Pinpoint the cell where the given text exists, returning its (x, y) midpoint coordinate. 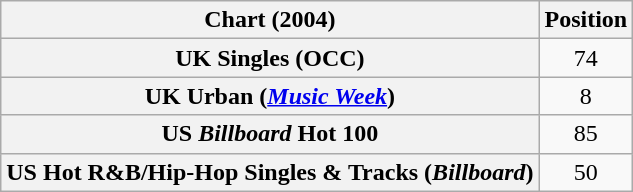
UK Singles (OCC) (270, 58)
US Billboard Hot 100 (270, 134)
Chart (2004) (270, 20)
50 (586, 172)
US Hot R&B/Hip-Hop Singles & Tracks (Billboard) (270, 172)
85 (586, 134)
Position (586, 20)
8 (586, 96)
74 (586, 58)
UK Urban (Music Week) (270, 96)
